Locate the cell with the specified text and output its (X, Y) center coordinate. 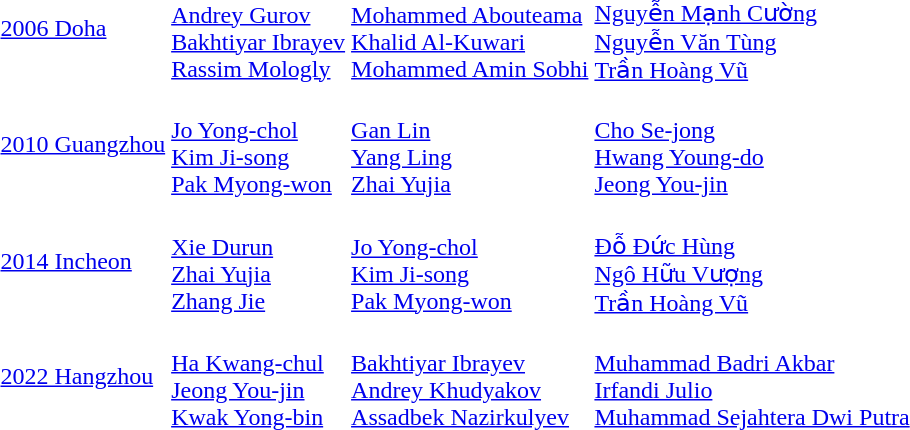
Xie DurunZhai YujiaZhang Jie (258, 260)
Gan LinYang LingZhai Yujia (470, 144)
